Output the [x, y] coordinate of the center of the cell containing the given text.  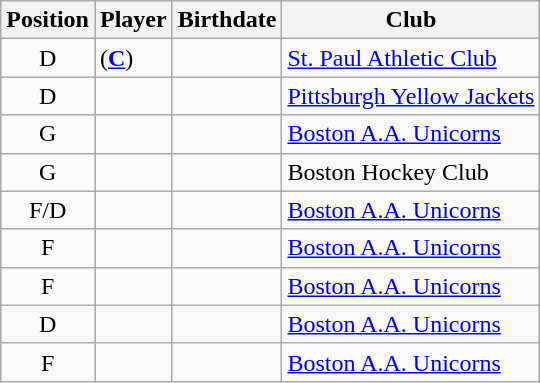
F/D [48, 210]
Birthdate [227, 20]
(C) [133, 58]
Position [48, 20]
St. Paul Athletic Club [411, 58]
Club [411, 20]
Boston Hockey Club [411, 172]
Pittsburgh Yellow Jackets [411, 96]
Player [133, 20]
